Output the (x, y) coordinate of the center of the cell containing the given text.  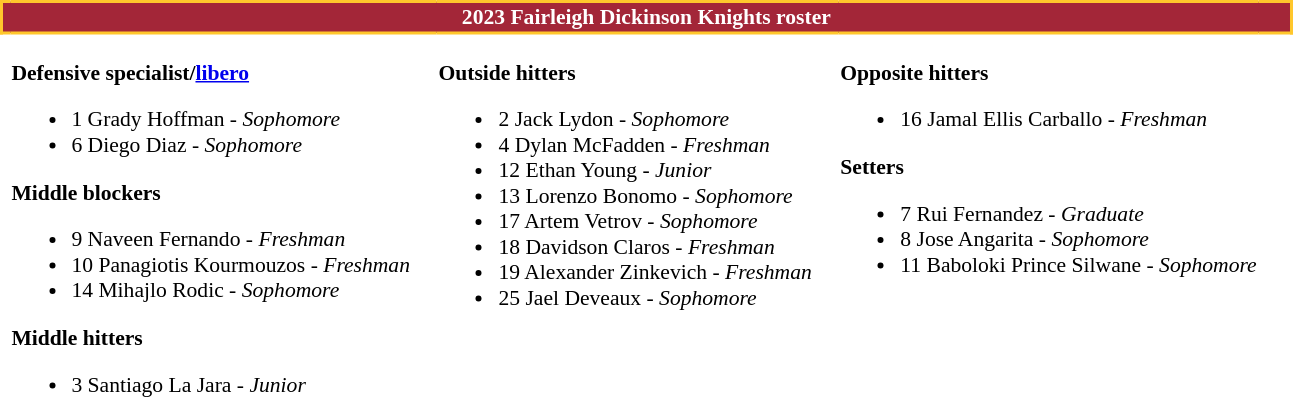
2023 Fairleigh Dickinson Knights roster (647, 18)
